Determine the [X, Y] coordinate at the center of the cell enclosing the given text.  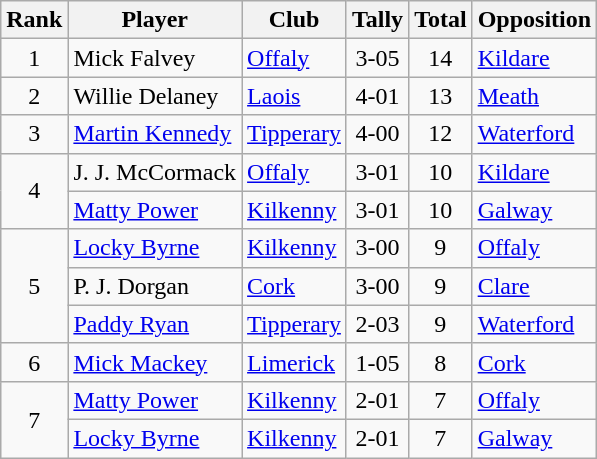
Mick Falvey [155, 58]
J. J. McCormack [155, 172]
2 [34, 96]
Meath [534, 96]
12 [441, 134]
2-03 [377, 324]
3 [34, 134]
1-05 [377, 362]
8 [441, 362]
5 [34, 286]
Rank [34, 20]
Laois [294, 96]
Martin Kennedy [155, 134]
Limerick [294, 362]
13 [441, 96]
3-05 [377, 58]
4-01 [377, 96]
Opposition [534, 20]
Player [155, 20]
Club [294, 20]
4 [34, 191]
Mick Mackey [155, 362]
1 [34, 58]
6 [34, 362]
4-00 [377, 134]
14 [441, 58]
P. J. Dorgan [155, 286]
Total [441, 20]
Tally [377, 20]
Paddy Ryan [155, 324]
Willie Delaney [155, 96]
Clare [534, 286]
